Return the [X, Y] coordinate for the center point of the cell that contains the specified text.  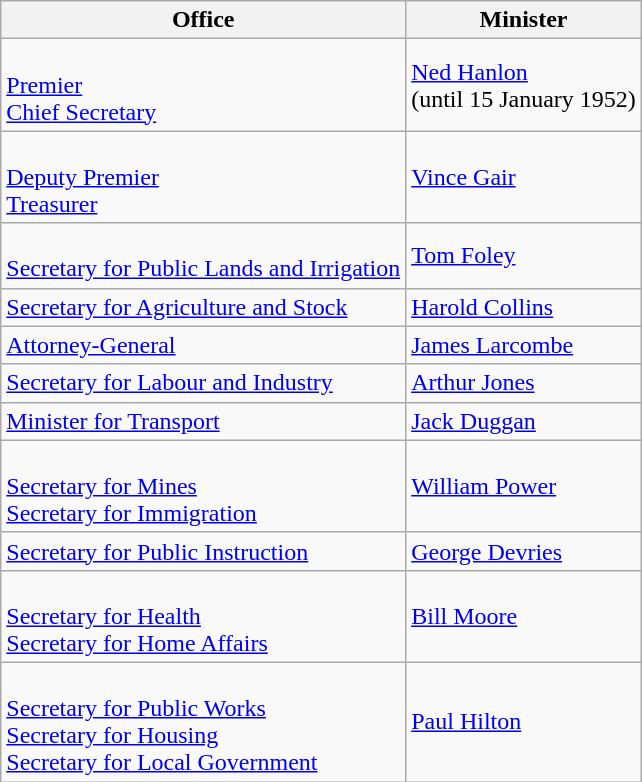
Harold Collins [524, 307]
Secretary for Mines Secretary for Immigration [204, 486]
Secretary for Public Works Secretary for Housing Secretary for Local Government [204, 722]
Bill Moore [524, 616]
Secretary for Labour and Industry [204, 383]
Deputy Premier Treasurer [204, 177]
Secretary for Agriculture and Stock [204, 307]
James Larcombe [524, 345]
George Devries [524, 551]
Minister [524, 20]
Secretary for Health Secretary for Home Affairs [204, 616]
Jack Duggan [524, 421]
Premier Chief Secretary [204, 85]
Ned Hanlon(until 15 January 1952) [524, 85]
Arthur Jones [524, 383]
Minister for Transport [204, 421]
Secretary for Public Lands and Irrigation [204, 256]
Attorney-General [204, 345]
Secretary for Public Instruction [204, 551]
Vince Gair [524, 177]
William Power [524, 486]
Office [204, 20]
Paul Hilton [524, 722]
Tom Foley [524, 256]
